Provide the [x, y] coordinate of the cell's center where the given text is located.  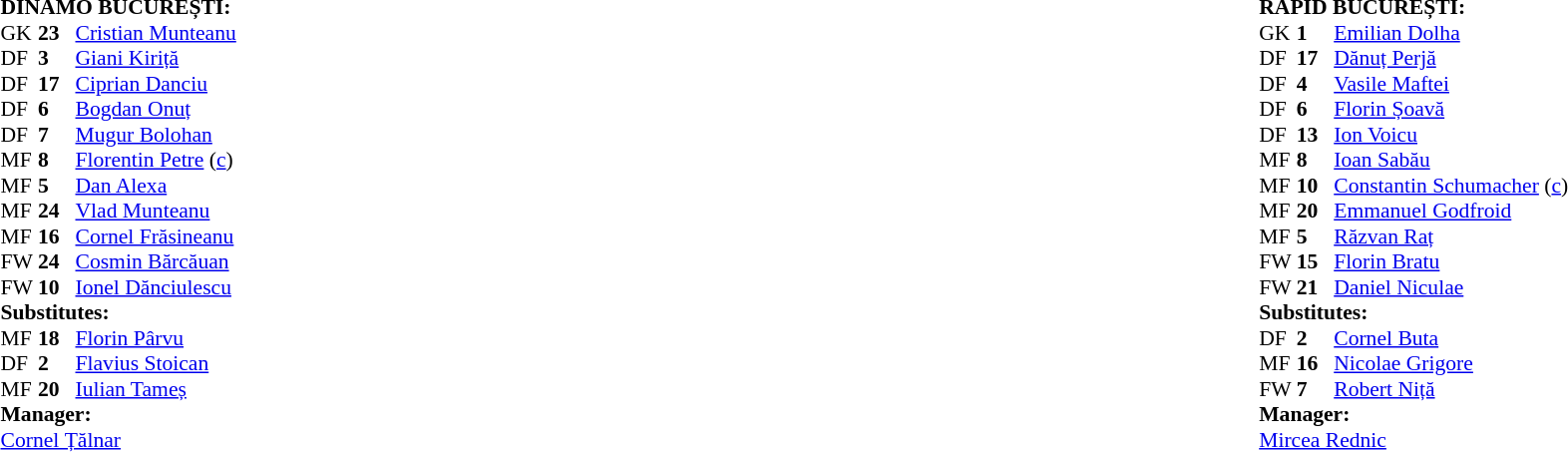
Florin Bratu [1450, 262]
Mugur Bolohan [156, 135]
Ciprian Danciu [156, 84]
13 [1316, 135]
Bogdan Onuț [156, 109]
3 [57, 59]
Flavius Stoican [156, 364]
Florentin Petre (c) [156, 161]
Dănuț Perjă [1450, 59]
Cornel Buta [1450, 338]
Robert Niță [1450, 389]
15 [1316, 262]
Cristian Munteanu [156, 33]
Emilian Dolha [1450, 33]
Dan Alexa [156, 186]
Florin Șoavă [1450, 109]
Vasile Maftei [1450, 84]
Giani Kiriță [156, 59]
Iulian Tameș [156, 389]
Constantin Schumacher (c) [1450, 186]
4 [1316, 84]
Ionel Dănciulescu [156, 287]
Cosmin Bărcăuan [156, 262]
23 [57, 33]
Vlad Munteanu [156, 211]
1 [1316, 33]
Răzvan Raț [1450, 236]
18 [57, 338]
Florin Pârvu [156, 338]
Nicolae Grigore [1450, 364]
Cornel Frăsineanu [156, 236]
Ioan Sabău [1450, 161]
Emmanuel Godfroid [1450, 211]
Daniel Niculae [1450, 287]
21 [1316, 287]
Ion Voicu [1450, 135]
